Provide the (X, Y) coordinate of the cell's center where the given text is located.  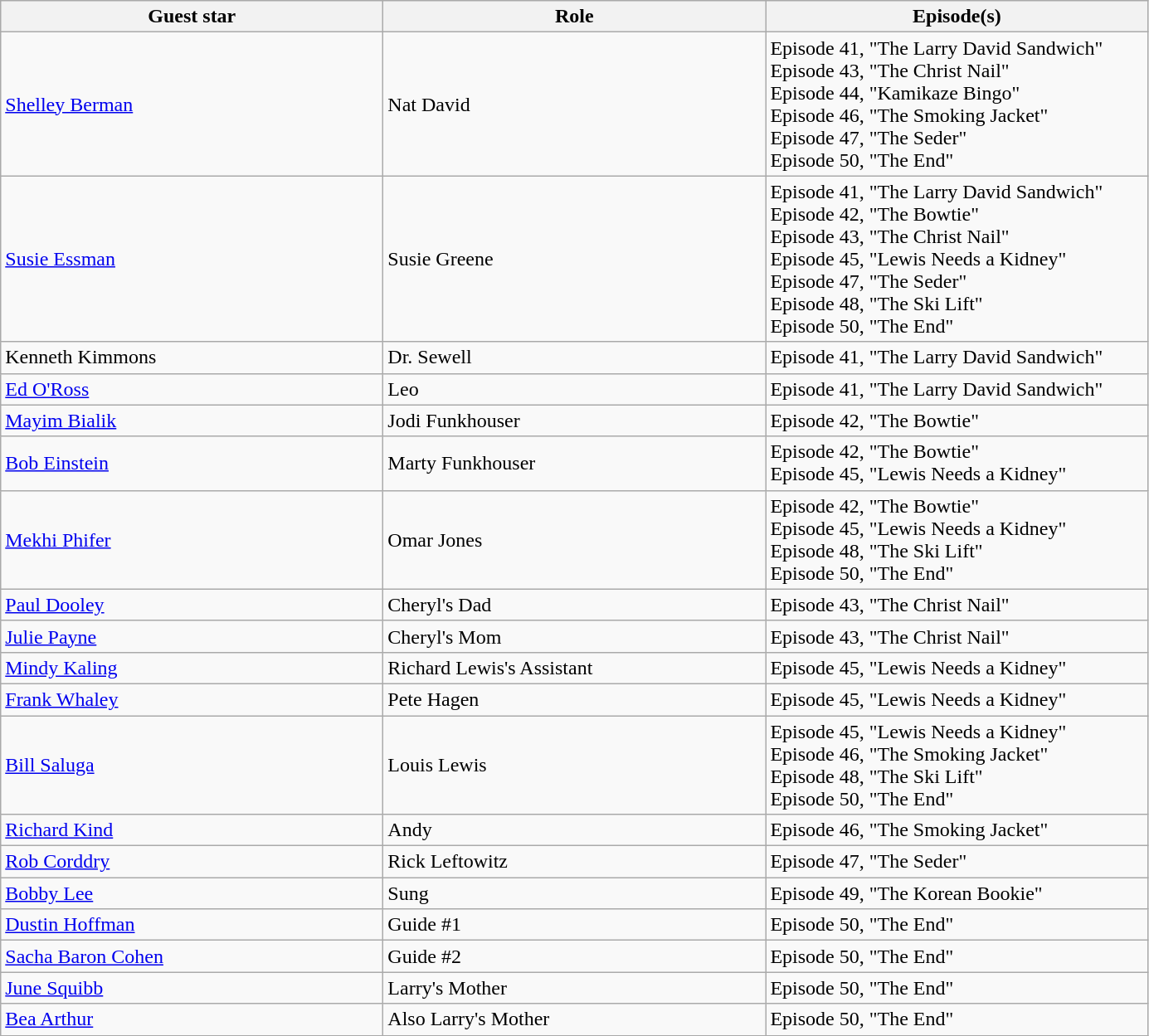
Bea Arthur (192, 1019)
Also Larry's Mother (574, 1019)
Episode 45, "Lewis Needs a Kidney" Episode 46, "The Smoking Jacket"Episode 48, "The Ski Lift"Episode 50, "The End" (957, 765)
Episode 49, "The Korean Bookie" (957, 893)
Andy (574, 830)
Episode 46, "The Smoking Jacket" (957, 830)
Guide #2 (574, 956)
Role (574, 17)
Frank Whaley (192, 699)
Episode 42, "The Bowtie"Episode 45, "Lewis Needs a Kidney" (957, 463)
Bobby Lee (192, 893)
Episode 42, "The Bowtie"Episode 45, "Lewis Needs a Kidney"Episode 48, "The Ski Lift"Episode 50, "The End" (957, 539)
Mekhi Phifer (192, 539)
Kenneth Kimmons (192, 357)
Episode(s) (957, 17)
Pete Hagen (574, 699)
Richard Kind (192, 830)
Jodi Funkhouser (574, 421)
Richard Lewis's Assistant (574, 668)
Dustin Hoffman (192, 925)
Sung (574, 893)
June Squibb (192, 988)
Mayim Bialik (192, 421)
Susie Greene (574, 259)
Larry's Mother (574, 988)
Guest star (192, 17)
Rick Leftowitz (574, 862)
Cheryl's Mom (574, 636)
Mindy Kaling (192, 668)
Sacha Baron Cohen (192, 956)
Episode 42, "The Bowtie" (957, 421)
Omar Jones (574, 539)
Guide #1 (574, 925)
Marty Funkhouser (574, 463)
Louis Lewis (574, 765)
Nat David (574, 105)
Paul Dooley (192, 605)
Dr. Sewell (574, 357)
Leo (574, 389)
Rob Corddry (192, 862)
Bill Saluga (192, 765)
Cheryl's Dad (574, 605)
Shelley Berman (192, 105)
Episode 47, "The Seder" (957, 862)
Bob Einstein (192, 463)
Julie Payne (192, 636)
Ed O'Ross (192, 389)
Susie Essman (192, 259)
